For the text-containing cell, return its midpoint in (x, y) coordinate format. 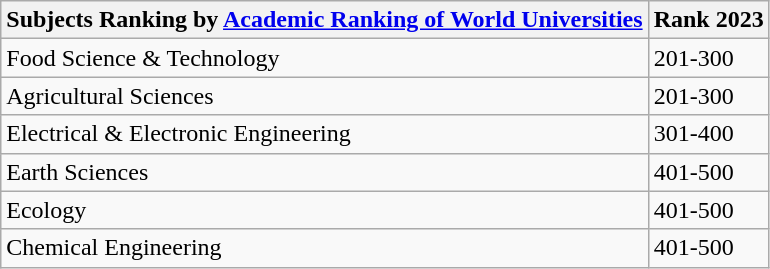
Food Science & Technology (324, 58)
Agricultural Sciences (324, 96)
Ecology (324, 210)
Electrical & Electronic Engineering (324, 134)
Earth Sciences (324, 172)
Chemical Engineering (324, 248)
301-400 (708, 134)
Rank 2023 (708, 20)
Subjects Ranking by Academic Ranking of World Universities (324, 20)
